Determine the (X, Y) coordinate at the center of the cell enclosing the given text.  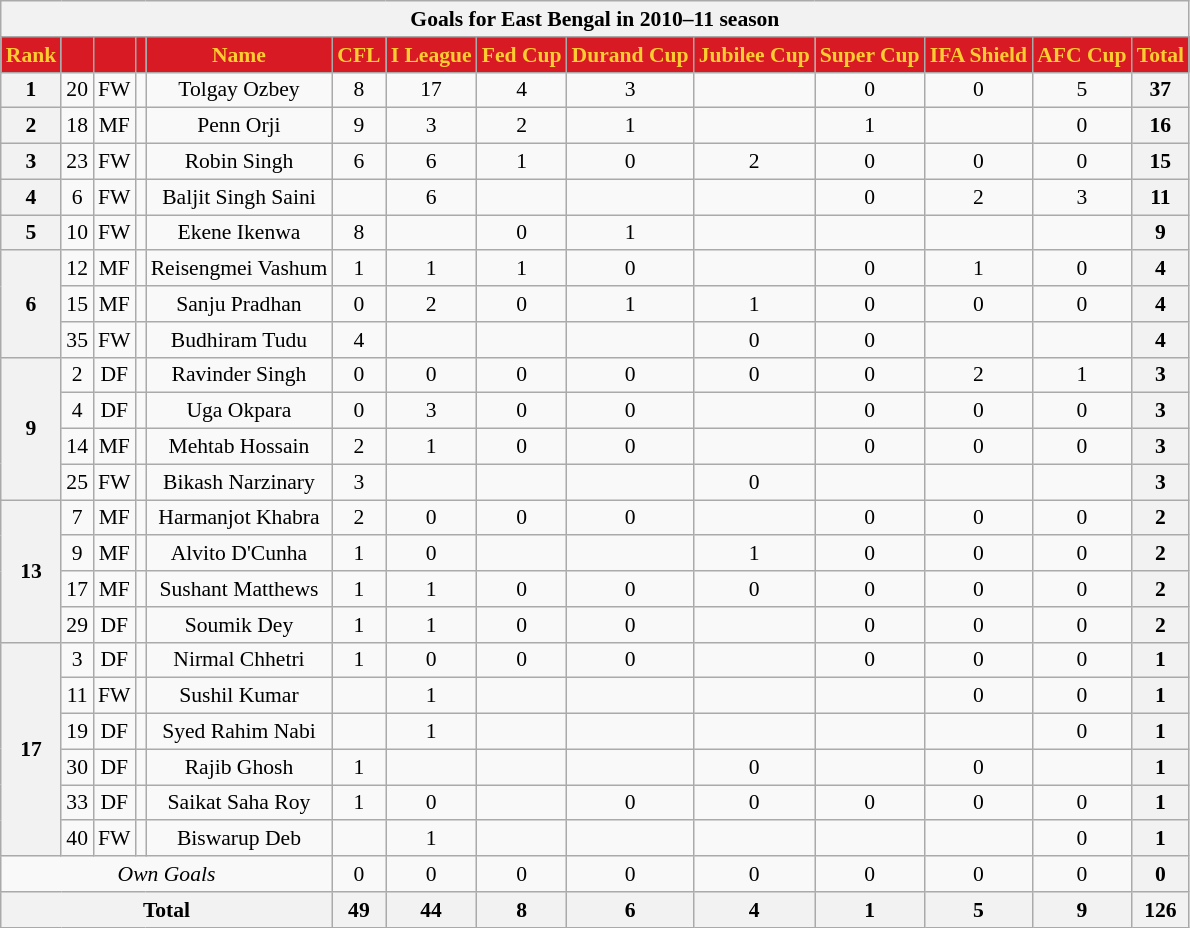
Super Cup (870, 55)
30 (77, 767)
44 (432, 910)
23 (77, 162)
Harmanjot Khabra (240, 518)
35 (77, 340)
Robin Singh (240, 162)
Mehtab Hossain (240, 447)
40 (77, 839)
Reisengmei Vashum (240, 269)
Bikash Narzinary (240, 482)
IFA Shield (979, 55)
Name (240, 55)
Budhiram Tudu (240, 340)
Jubilee Cup (754, 55)
Nirmal Chhetri (240, 660)
19 (77, 732)
Sushil Kumar (240, 696)
Sushant Matthews (240, 589)
37 (1160, 90)
126 (1160, 910)
10 (77, 233)
Alvito D'Cunha (240, 554)
Goals for East Bengal in 2010–11 season (595, 19)
7 (77, 518)
Rank (32, 55)
I League (432, 55)
20 (77, 90)
Rajib Ghosh (240, 767)
14 (77, 447)
Ekene Ikenwa (240, 233)
Fed Cup (522, 55)
Tolgay Ozbey (240, 90)
Durand Cup (630, 55)
Baljit Singh Saini (240, 197)
Biswarup Deb (240, 839)
Ravinder Singh (240, 375)
Syed Rahim Nabi (240, 732)
Own Goals (167, 874)
Soumik Dey (240, 625)
16 (1160, 126)
AFC Cup (1082, 55)
18 (77, 126)
13 (32, 571)
Sanju Pradhan (240, 304)
33 (77, 803)
CFL (358, 55)
Uga Okpara (240, 411)
49 (358, 910)
Penn Orji (240, 126)
12 (77, 269)
29 (77, 625)
Saikat Saha Roy (240, 803)
25 (77, 482)
